From the cell containing the given text, extract its center point as [x, y] coordinate. 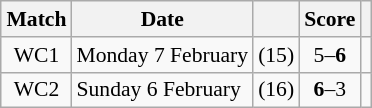
WC1 [36, 55]
Monday 7 February [162, 55]
Sunday 6 February [162, 90]
Score [330, 19]
6–3 [330, 90]
5–6 [330, 55]
Match [36, 19]
(15) [276, 55]
Date [162, 19]
(16) [276, 90]
WC2 [36, 90]
